From the cell containing the given text, extract its center point as (x, y) coordinate. 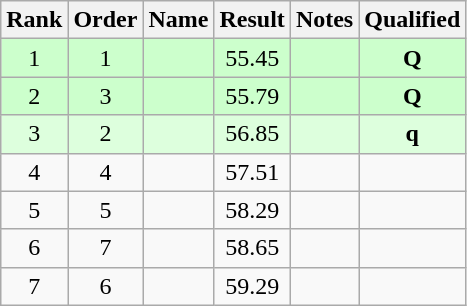
57.51 (252, 172)
55.79 (252, 96)
Order (106, 20)
55.45 (252, 58)
Rank (34, 20)
Qualified (412, 20)
56.85 (252, 134)
58.29 (252, 210)
q (412, 134)
59.29 (252, 286)
Notes (324, 20)
58.65 (252, 248)
Result (252, 20)
Name (178, 20)
